Provide the (x, y) coordinate of the cell's center where the given text is located.  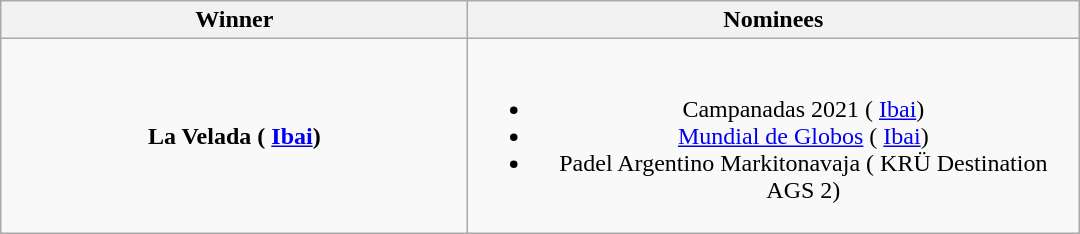
Campanadas 2021 ( Ibai)Mundial de Globos ( Ibai)Padel Argentino Markitonavaja ( KRÜ Destination AGS 2) (774, 136)
La Velada ( Ibai) (234, 136)
Winner (234, 20)
Nominees (774, 20)
